Provide the [X, Y] coordinate of the cell's center where the given text is located.  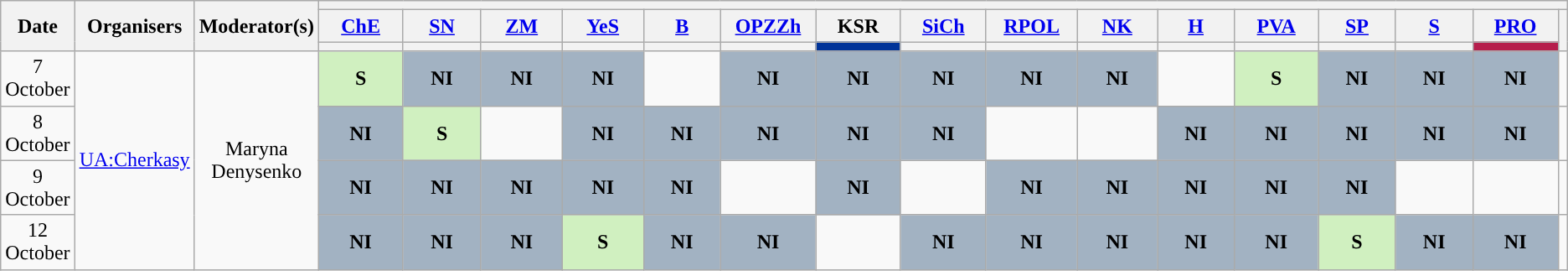
RPOL [1032, 26]
OPZZh [768, 26]
Date [38, 26]
8 October [38, 133]
12 October [38, 242]
B [682, 26]
SN [442, 26]
NK [1117, 26]
SP [1357, 26]
Moderator(s) [256, 26]
PVA [1277, 26]
ZM [521, 26]
PRO [1515, 26]
YeS [603, 26]
Organisers [134, 26]
UA:Cherkasy [134, 160]
9 October [38, 188]
H [1196, 26]
KSR [858, 26]
Maryna Denysenko [256, 160]
7 October [38, 79]
SiCh [943, 26]
ChE [360, 26]
